Detect which cell encompasses the target text, then output its [x, y] center coordinate. 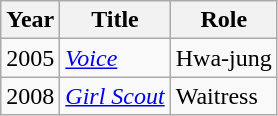
Girl Scout [115, 96]
Waitress [224, 96]
2008 [30, 96]
Role [224, 20]
Title [115, 20]
Hwa-jung [224, 58]
2005 [30, 58]
Voice [115, 58]
Year [30, 20]
